Return the [x, y] coordinate for the center point of the cell that contains the specified text.  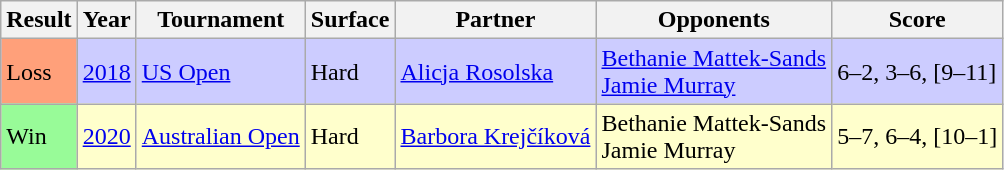
Year [106, 20]
2018 [106, 72]
Surface [350, 20]
Score [918, 20]
2020 [106, 136]
US Open [220, 72]
6–2, 3–6, [9–11] [918, 72]
Opponents [714, 20]
Alicja Rosolska [496, 72]
5–7, 6–4, [10–1] [918, 136]
Result [39, 20]
Tournament [220, 20]
Australian Open [220, 136]
Barbora Krejčíková [496, 136]
Partner [496, 20]
Win [39, 136]
Loss [39, 72]
